Pinpoint the cell where the given text exists, returning its [x, y] midpoint coordinate. 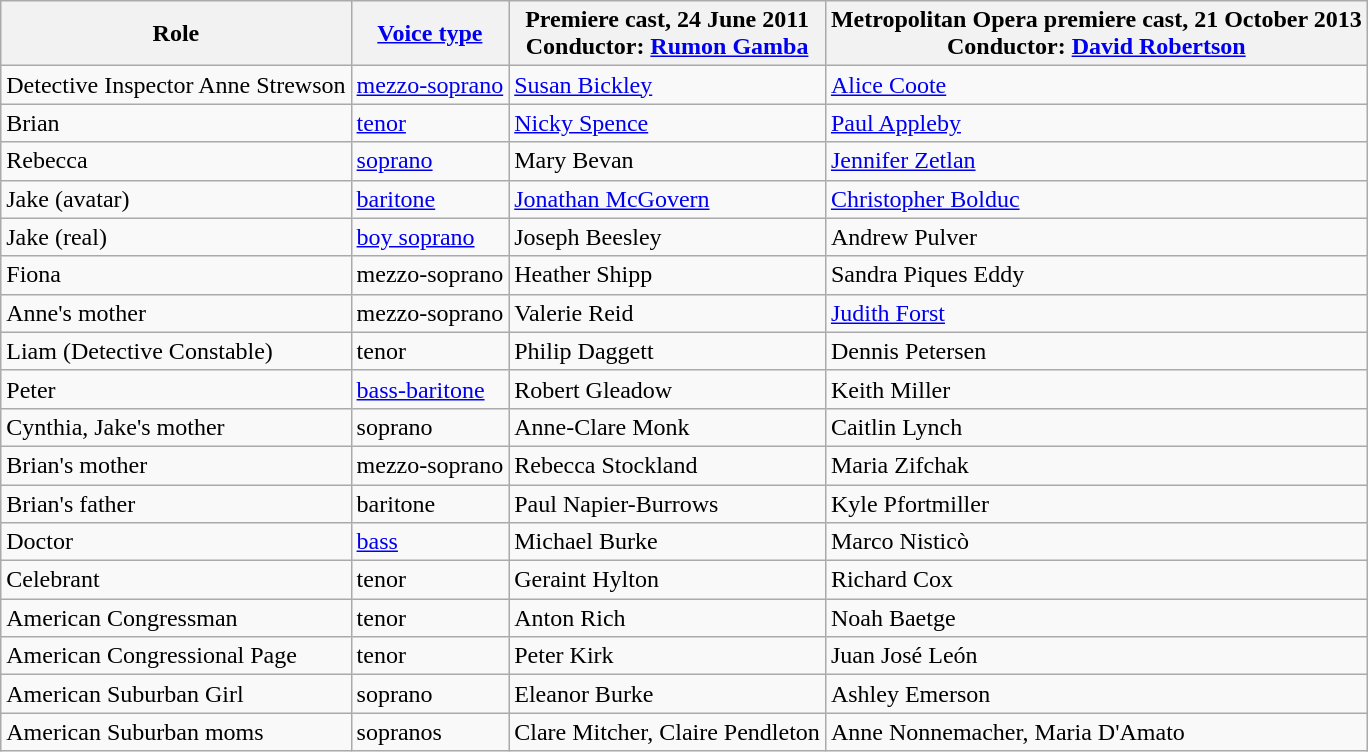
Celebrant [176, 580]
bass-baritone [430, 389]
bass [430, 542]
Role [176, 34]
Anne's mother [176, 313]
Robert Gleadow [668, 389]
Susan Bickley [668, 85]
Voice type [430, 34]
Sandra Piques Eddy [1096, 275]
American Congressman [176, 618]
Mary Bevan [668, 161]
Rebecca [176, 161]
Jake (avatar) [176, 199]
Paul Napier-Burrows [668, 503]
American Suburban moms [176, 732]
Jennifer Zetlan [1096, 161]
sopranos [430, 732]
Nicky Spence [668, 123]
Cynthia, Jake's mother [176, 427]
Valerie Reid [668, 313]
Judith Forst [1096, 313]
Eleanor Burke [668, 694]
Liam (Detective Constable) [176, 351]
Juan José León [1096, 656]
Rebecca Stockland [668, 465]
Brian's father [176, 503]
Anton Rich [668, 618]
Clare Mitcher, Claire Pendleton [668, 732]
Peter [176, 389]
Peter Kirk [668, 656]
Jonathan McGovern [668, 199]
boy soprano [430, 237]
Doctor [176, 542]
Ashley Emerson [1096, 694]
Metropolitan Opera premiere cast, 21 October 2013Conductor: David Robertson [1096, 34]
Kyle Pfortmiller [1096, 503]
Anne Nonnemacher, Maria D'Amato [1096, 732]
Jake (real) [176, 237]
American Suburban Girl [176, 694]
Brian [176, 123]
Geraint Hylton [668, 580]
Detective Inspector Anne Strewson [176, 85]
Keith Miller [1096, 389]
Christopher Bolduc [1096, 199]
Richard Cox [1096, 580]
Premiere cast, 24 June 2011Conductor: Rumon Gamba [668, 34]
Marco Nisticò [1096, 542]
Anne-Clare Monk [668, 427]
Fiona [176, 275]
Caitlin Lynch [1096, 427]
Philip Daggett [668, 351]
Brian's mother [176, 465]
Joseph Beesley [668, 237]
Noah Baetge [1096, 618]
Maria Zifchak [1096, 465]
American Congressional Page [176, 656]
Paul Appleby [1096, 123]
Andrew Pulver [1096, 237]
Alice Coote [1096, 85]
Heather Shipp [668, 275]
Dennis Petersen [1096, 351]
Michael Burke [668, 542]
